Output the (X, Y) coordinate of the center of the cell containing the given text.  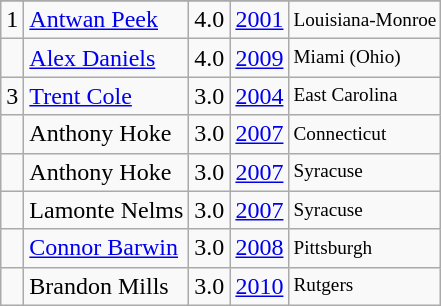
Connecticut (365, 134)
2008 (260, 248)
2010 (260, 286)
Trent Cole (106, 96)
Louisiana-Monroe (365, 20)
Alex Daniels (106, 58)
3 (12, 96)
2004 (260, 96)
Connor Barwin (106, 248)
Pittsburgh (365, 248)
2009 (260, 58)
Miami (Ohio) (365, 58)
Rutgers (365, 286)
2001 (260, 20)
Brandon Mills (106, 286)
Lamonte Nelms (106, 210)
Antwan Peek (106, 20)
East Carolina (365, 96)
1 (12, 20)
